Search for the cell housing the specified text and yield its [X, Y] center coordinate. 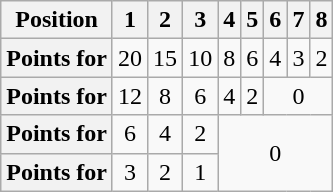
5 [252, 20]
12 [130, 96]
7 [298, 20]
Position [57, 20]
15 [166, 58]
20 [130, 58]
10 [200, 58]
